Extract the (x, y) coordinate from the center of the cell holding the provided text.  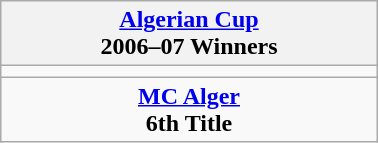
Algerian Cup2006–07 Winners (189, 34)
MC Alger6th Title (189, 110)
